Output the (x, y) coordinate of the center of the cell containing the given text.  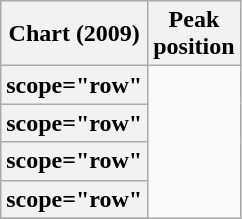
Peakposition (194, 34)
Chart (2009) (74, 34)
